Search for the cell housing the specified text and yield its [x, y] center coordinate. 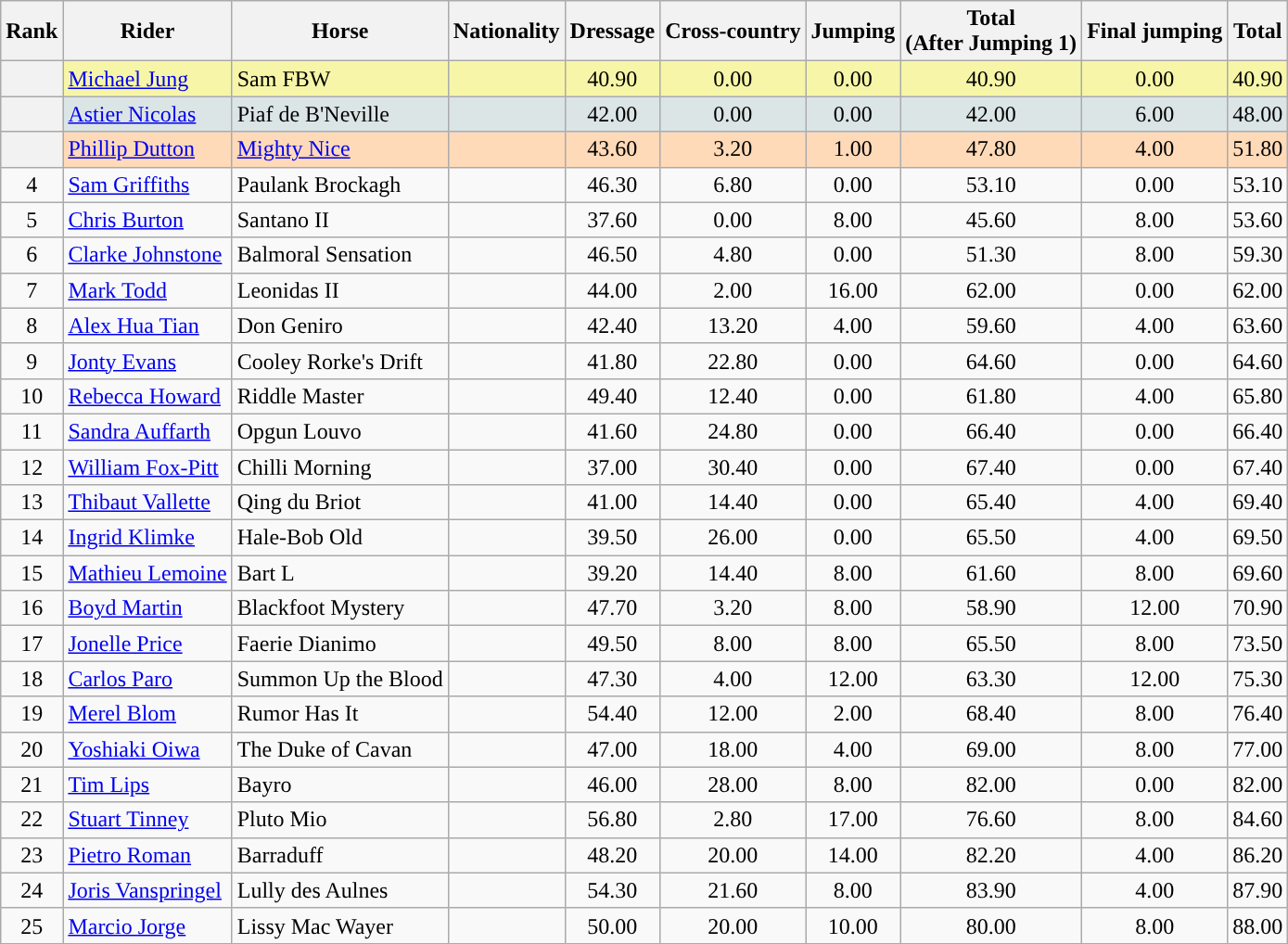
Nationality [506, 32]
39.20 [612, 573]
54.30 [612, 890]
46.50 [612, 255]
Paulank Brockagh [339, 185]
Faerie Dianimo [339, 644]
Jonty Evans [147, 361]
76.40 [1257, 714]
6 [32, 255]
48.00 [1257, 114]
Yoshiaki Oiwa [147, 749]
63.60 [1257, 325]
51.30 [991, 255]
23 [32, 855]
Rank [32, 32]
Merel Blom [147, 714]
Bart L [339, 573]
24.80 [733, 431]
63.30 [991, 679]
Balmoral Sensation [339, 255]
Joris Vanspringel [147, 890]
Alex Hua Tian [147, 325]
Blackfoot Mystery [339, 608]
21 [32, 785]
Summon Up the Blood [339, 679]
Horse [339, 32]
24 [32, 890]
59.60 [991, 325]
Sam Griffiths [147, 185]
56.80 [612, 820]
61.60 [991, 573]
William Fox-Pitt [147, 466]
6.80 [733, 185]
Chilli Morning [339, 466]
82.20 [991, 855]
Sam FBW [339, 79]
49.40 [612, 396]
37.00 [612, 466]
76.60 [991, 820]
4.80 [733, 255]
14 [32, 538]
Rebecca Howard [147, 396]
Lully des Aulnes [339, 890]
48.20 [612, 855]
69.60 [1257, 573]
10 [32, 396]
The Duke of Cavan [339, 749]
10.00 [853, 925]
Jonelle Price [147, 644]
Mathieu Lemoine [147, 573]
Astier Nicolas [147, 114]
Total (After Jumping 1) [991, 32]
5 [32, 220]
50.00 [612, 925]
42.40 [612, 325]
84.60 [1257, 820]
16 [32, 608]
Michael Jung [147, 79]
Don Geniro [339, 325]
41.80 [612, 361]
69.40 [1257, 503]
Pluto Mio [339, 820]
45.60 [991, 220]
47.70 [612, 608]
14.00 [853, 855]
4 [32, 185]
47.80 [991, 149]
26.00 [733, 538]
51.80 [1257, 149]
Clarke Johnstone [147, 255]
13.20 [733, 325]
Hale-Bob Old [339, 538]
37.60 [612, 220]
7 [32, 290]
73.50 [1257, 644]
65.40 [991, 503]
44.00 [612, 290]
Bayro [339, 785]
Final jumping [1155, 32]
17.00 [853, 820]
47.00 [612, 749]
43.60 [612, 149]
Carlos Paro [147, 679]
Ingrid Klimke [147, 538]
61.80 [991, 396]
59.30 [1257, 255]
8 [32, 325]
75.30 [1257, 679]
15 [32, 573]
49.50 [612, 644]
Phillip Dutton [147, 149]
Jumping [853, 32]
69.00 [991, 749]
Rider [147, 32]
13 [32, 503]
41.00 [612, 503]
16.00 [853, 290]
Pietro Roman [147, 855]
Total [1257, 32]
41.60 [612, 431]
88.00 [1257, 925]
Leonidas II [339, 290]
Thibaut Vallette [147, 503]
Chris Burton [147, 220]
18 [32, 679]
19 [32, 714]
80.00 [991, 925]
1.00 [853, 149]
39.50 [612, 538]
87.90 [1257, 890]
2.80 [733, 820]
77.00 [1257, 749]
46.00 [612, 785]
12 [32, 466]
Dressage [612, 32]
46.30 [612, 185]
9 [32, 361]
83.90 [991, 890]
20 [32, 749]
Mighty Nice [339, 149]
47.30 [612, 679]
18.00 [733, 749]
Stuart Tinney [147, 820]
Sandra Auffarth [147, 431]
11 [32, 431]
Cooley Rorke's Drift [339, 361]
Marcio Jorge [147, 925]
68.40 [991, 714]
30.40 [733, 466]
Cross-country [733, 32]
Boyd Martin [147, 608]
Lissy Mac Wayer [339, 925]
58.90 [991, 608]
Rumor Has It [339, 714]
65.80 [1257, 396]
22.80 [733, 361]
Riddle Master [339, 396]
86.20 [1257, 855]
22 [32, 820]
54.40 [612, 714]
Mark Todd [147, 290]
Santano II [339, 220]
Tim Lips [147, 785]
69.50 [1257, 538]
Piaf de B'Neville [339, 114]
Barraduff [339, 855]
Qing du Briot [339, 503]
53.60 [1257, 220]
6.00 [1155, 114]
28.00 [733, 785]
21.60 [733, 890]
17 [32, 644]
12.40 [733, 396]
70.90 [1257, 608]
25 [32, 925]
Opgun Louvo [339, 431]
